Capture the cell that displays the provided text and extract its (X, Y) central coordinate. 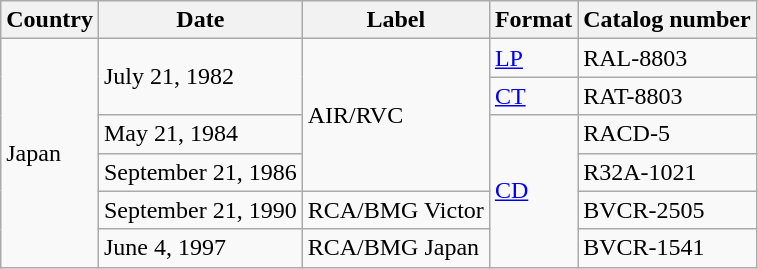
Catalog number (667, 20)
June 4, 1997 (200, 248)
R32A-1021 (667, 172)
CD (533, 191)
CT (533, 96)
September 21, 1990 (200, 210)
BVCR-1541 (667, 248)
LP (533, 58)
RAT-8803 (667, 96)
RCA/BMG Japan (396, 248)
Country (50, 20)
RACD-5 (667, 134)
Date (200, 20)
BVCR-2505 (667, 210)
Format (533, 20)
Label (396, 20)
July 21, 1982 (200, 77)
RCA/BMG Victor (396, 210)
September 21, 1986 (200, 172)
RAL-8803 (667, 58)
May 21, 1984 (200, 134)
Japan (50, 153)
AIR/RVC (396, 115)
